Extract the (X, Y) coordinate from the center of the cell holding the provided text.  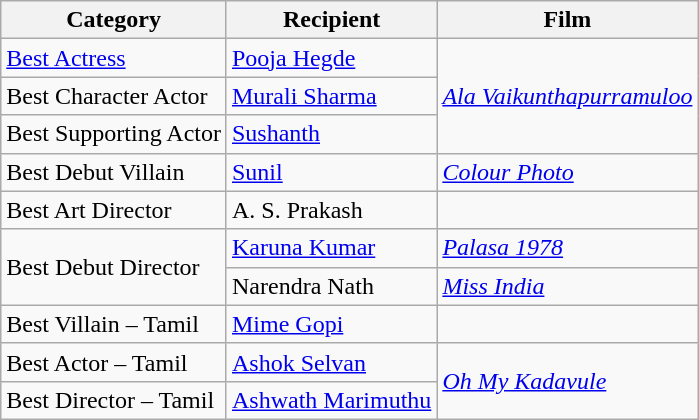
Murali Sharma (331, 96)
Miss India (568, 286)
Oh My Kadavule (568, 381)
Sunil (331, 172)
Best Actor – Tamil (114, 362)
Ala Vaikunthapurramuloo (568, 96)
Best Actress (114, 58)
Karuna Kumar (331, 248)
Best Villain – Tamil (114, 324)
Recipient (331, 20)
Best Director – Tamil (114, 400)
Film (568, 20)
Best Debut Director (114, 267)
Best Supporting Actor (114, 134)
Category (114, 20)
Ashok Selvan (331, 362)
Sushanth (331, 134)
Ashwath Marimuthu (331, 400)
Best Debut Villain (114, 172)
A. S. Prakash (331, 210)
Colour Photo (568, 172)
Pooja Hegde (331, 58)
Best Art Director (114, 210)
Mime Gopi (331, 324)
Best Character Actor (114, 96)
Palasa 1978 (568, 248)
Narendra Nath (331, 286)
